Find where the given text appears and provide that cell's center as (X, Y) coordinate. 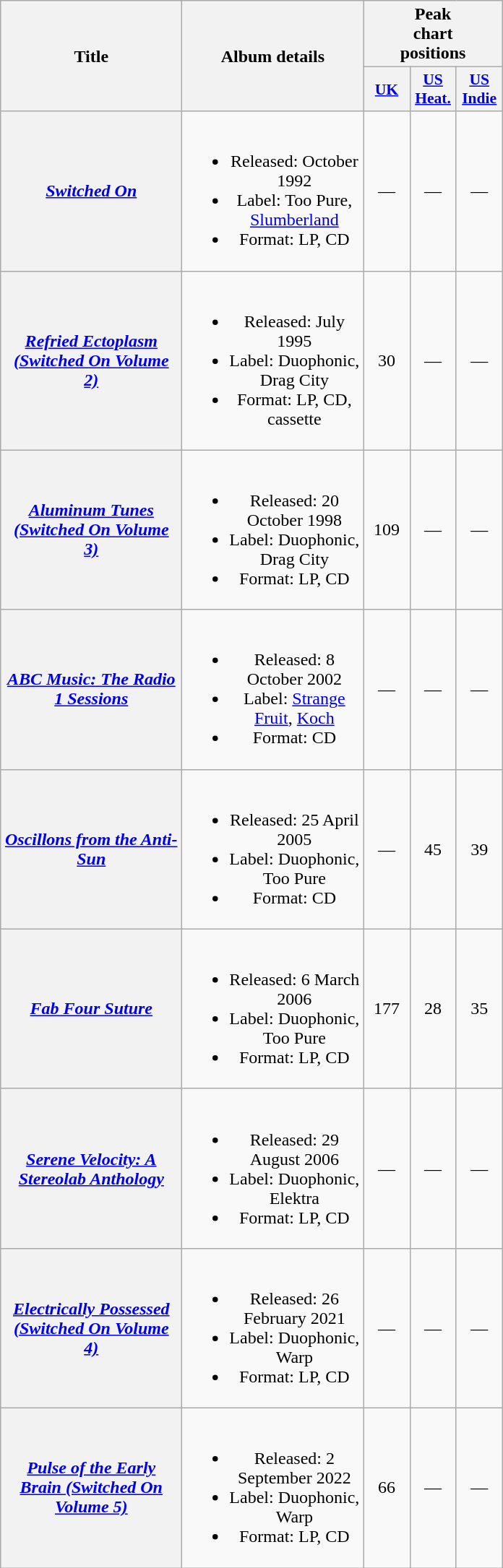
Title (91, 56)
109 (387, 530)
66 (387, 1488)
Released: 26 February 2021Label: Duophonic, WarpFormat: LP, CD (273, 1327)
Released: July 1995Label: Duophonic, Drag CityFormat: LP, CD, cassette (273, 360)
UK (387, 90)
35 (479, 1008)
45 (433, 849)
Released: 8 October 2002Label: Strange Fruit, KochFormat: CD (273, 689)
30 (387, 360)
Released: 25 April 2005Label: Duophonic, Too PureFormat: CD (273, 849)
USIndie (479, 90)
Oscillons from the Anti-Sun (91, 849)
Refried Ectoplasm (Switched On Volume 2) (91, 360)
Electrically Possessed (Switched On Volume 4) (91, 1327)
Peakchartpositions (433, 34)
Album details (273, 56)
177 (387, 1008)
Aluminum Tunes (Switched On Volume 3) (91, 530)
Released: 6 March 2006Label: Duophonic, Too PureFormat: LP, CD (273, 1008)
USHeat. (433, 90)
Pulse of the Early Brain (Switched On Volume 5) (91, 1488)
ABC Music: The Radio 1 Sessions (91, 689)
39 (479, 849)
Released: 2 September 2022Label: Duophonic, WarpFormat: LP, CD (273, 1488)
Serene Velocity: A Stereolab Anthology (91, 1169)
Released: 20 October 1998Label: Duophonic, Drag CityFormat: LP, CD (273, 530)
28 (433, 1008)
Fab Four Suture (91, 1008)
Released: October 1992Label: Too Pure, SlumberlandFormat: LP, CD (273, 191)
Released: 29 August 2006Label: Duophonic, ElektraFormat: LP, CD (273, 1169)
Switched On (91, 191)
